From the cell containing the given text, extract its center point as [X, Y] coordinate. 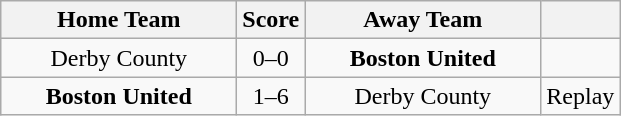
0–0 [271, 58]
Score [271, 20]
Home Team [119, 20]
1–6 [271, 96]
Away Team [423, 20]
Replay [580, 96]
